Return [X, Y] of the center of cell containing provided text 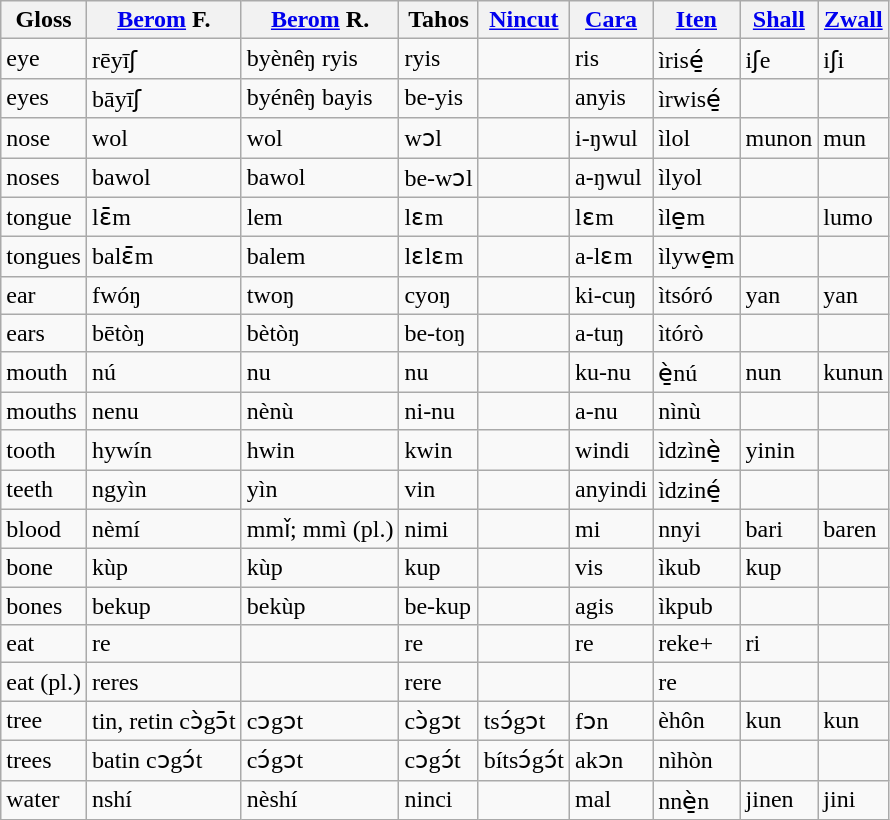
bari [779, 529]
ìkpub [696, 606]
kwin [438, 450]
a-lɛm [612, 257]
lɛ̄m [164, 217]
iʃi [854, 59]
be-yis [438, 98]
lem [320, 217]
tree [44, 721]
blood [44, 529]
tongue [44, 217]
ìtsóró [696, 295]
rēyīʃ [164, 59]
Tahos [438, 20]
cɔ́gɔt [320, 760]
balɛ̄m [164, 257]
cɔgɔt [320, 721]
è̱nú [696, 372]
agis [612, 606]
balem [320, 257]
mun [854, 138]
ìdzìnè̱ [696, 450]
cɔ̀gɔt [438, 721]
mal [612, 800]
i-ŋwul [612, 138]
jinen [779, 800]
eat (pl.) [44, 682]
ear [44, 295]
ìrwisé̱ [696, 98]
byénêŋ bayis [320, 98]
vis [612, 568]
ryis [438, 59]
a-tuŋ [612, 333]
bones [44, 606]
nimi [438, 529]
ìrisé̱ [696, 59]
fɔn [612, 721]
anyindi [612, 490]
ris [612, 59]
ìtórò [696, 333]
yinin [779, 450]
Iten [696, 20]
tongues [44, 257]
vin [438, 490]
yìn [320, 490]
ìlyol [696, 178]
ìdziné̱ [696, 490]
tsɔ́gɔt [524, 721]
hywín [164, 450]
anyis [612, 98]
ears [44, 333]
akɔn [612, 760]
eye [44, 59]
ìlol [696, 138]
be-kup [438, 606]
Berom F. [164, 20]
hwin [320, 450]
wɔl [438, 138]
teeth [44, 490]
eyes [44, 98]
ngyìn [164, 490]
twoŋ [320, 295]
nnè̱n [696, 800]
nenu [164, 411]
lɛlɛm [438, 257]
Gloss [44, 20]
bekùp [320, 606]
Shall [779, 20]
nèshí [320, 800]
a-ŋwul [612, 178]
fwóŋ [164, 295]
batin cɔgɔ́t [164, 760]
nìhòn [696, 760]
lumo [854, 217]
Cara [612, 20]
noses [44, 178]
mouths [44, 411]
mmǐ; mmì (pl.) [320, 529]
jini [854, 800]
iʃe [779, 59]
nose [44, 138]
nnyi [696, 529]
ni-nu [438, 411]
bāyīʃ [164, 98]
be-toŋ [438, 333]
windi [612, 450]
reke+ [696, 644]
nshí [164, 800]
be-wɔl [438, 178]
ìkub [696, 568]
bètòŋ [320, 333]
tin, retin cɔ̀gɔ̄t [164, 721]
eat [44, 644]
ri [779, 644]
mi [612, 529]
bekup [164, 606]
bítsɔ́gɔ́t [524, 760]
bone [44, 568]
munon [779, 138]
rere [438, 682]
cɔgɔ́t [438, 760]
tooth [44, 450]
cyoŋ [438, 295]
Zwall [854, 20]
ìlywe̱m [696, 257]
kunun [854, 372]
reres [164, 682]
ìle̱m [696, 217]
èhôn [696, 721]
mouth [44, 372]
byènêŋ ryis [320, 59]
ninci [438, 800]
Nincut [524, 20]
nèmí [164, 529]
ku-nu [612, 372]
water [44, 800]
bētòŋ [164, 333]
ki-cuŋ [612, 295]
nènù [320, 411]
Berom R. [320, 20]
nú [164, 372]
a-nu [612, 411]
nìnù [696, 411]
trees [44, 760]
baren [854, 529]
nun [779, 372]
